Identify which cell holds the provided text, then report its (X, Y) central coordinate. 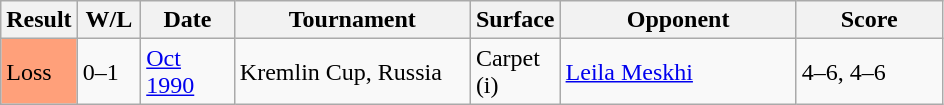
Surface (515, 20)
4–6, 4–6 (869, 72)
Score (869, 20)
Leila Meskhi (678, 72)
Carpet (i) (515, 72)
Tournament (352, 20)
Kremlin Cup, Russia (352, 72)
0–1 (109, 72)
Opponent (678, 20)
W/L (109, 20)
Loss (39, 72)
Date (188, 20)
Oct 1990 (188, 72)
Result (39, 20)
